Detect which cell encompasses the target text, then output its (x, y) center coordinate. 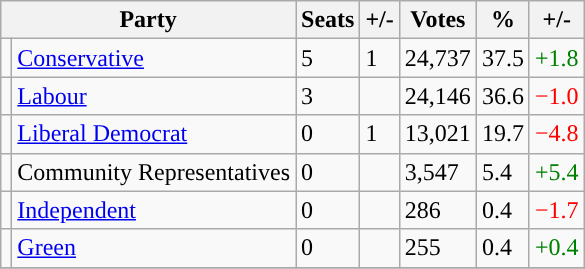
Liberal Democrat (154, 134)
286 (438, 210)
5.4 (502, 172)
24,737 (438, 58)
3 (328, 96)
+0.4 (556, 248)
13,021 (438, 134)
Labour (154, 96)
255 (438, 248)
19.7 (502, 134)
5 (328, 58)
Conservative (154, 58)
24,146 (438, 96)
−4.8 (556, 134)
Community Representatives (154, 172)
−1.7 (556, 210)
36.6 (502, 96)
3,547 (438, 172)
−1.0 (556, 96)
Green (154, 248)
Votes (438, 20)
+5.4 (556, 172)
Seats (328, 20)
+1.8 (556, 58)
Party (148, 20)
37.5 (502, 58)
Independent (154, 210)
% (502, 20)
